For the text-containing cell, return its midpoint in (x, y) coordinate format. 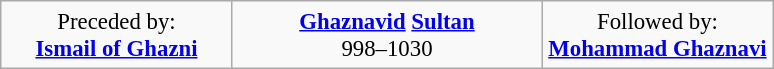
Preceded by:Ismail of Ghazni (117, 35)
Followed by:Mohammad Ghaznavi (658, 35)
Ghaznavid Sultan998–1030 (386, 35)
